Detect which cell encompasses the target text, then output its (X, Y) center coordinate. 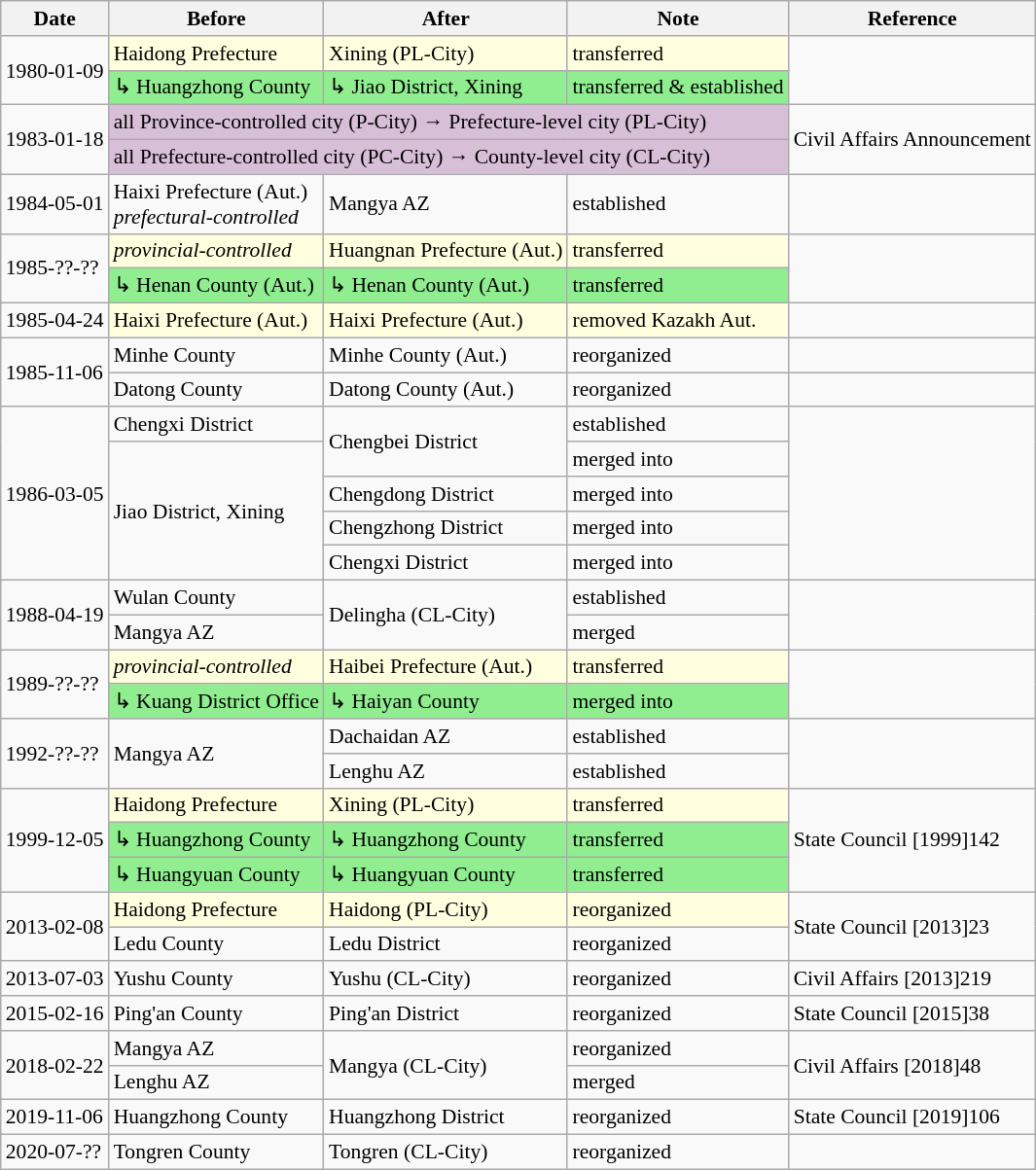
Reference (912, 18)
↳ Jiao District, Xining (446, 88)
Haibei Prefecture (Aut.) (446, 667)
2015-02-16 (54, 1013)
Mangya (CL-City) (446, 1066)
Ping'an County (216, 1013)
2019-11-06 (54, 1117)
↳ Kuang District Office (216, 702)
2013-07-03 (54, 979)
1992-??-?? (54, 753)
Chengbei District (446, 442)
removed Kazakh Aut. (677, 321)
Datong County (Aut.) (446, 390)
Ledu County (216, 944)
Ping'an District (446, 1013)
State Council [2015]38 (912, 1013)
1989-??-?? (54, 685)
1983-01-18 (54, 140)
Chengdong District (446, 494)
Before (216, 18)
2013-02-08 (54, 926)
Haixi Prefecture (Aut.)prefectural-controlled (216, 204)
1984-05-01 (54, 204)
Tongren (CL-City) (446, 1152)
1988-04-19 (54, 615)
State Council [1999]142 (912, 840)
Minhe County (Aut.) (446, 355)
2018-02-22 (54, 1066)
State Council [2019]106 (912, 1117)
1985-??-?? (54, 268)
Civil Affairs Announcement (912, 140)
2020-07-?? (54, 1152)
Huangnan Prefecture (Aut.) (446, 251)
1985-04-24 (54, 321)
all Prefecture-controlled city (PC-City) → County-level city (CL-City) (449, 158)
Huangzhong District (446, 1117)
Tongren County (216, 1152)
Note (677, 18)
Date (54, 18)
all Province-controlled city (P-City) → Prefecture-level city (PL-City) (449, 123)
Dachaidan AZ (446, 736)
After (446, 18)
Ledu District (446, 944)
Minhe County (216, 355)
1986-03-05 (54, 494)
Yushu County (216, 979)
Delingha (CL-City) (446, 615)
Civil Affairs [2018]48 (912, 1066)
transferred & established (677, 88)
1985-11-06 (54, 372)
1999-12-05 (54, 840)
Wulan County (216, 598)
Chengzhong District (446, 528)
Datong County (216, 390)
Yushu (CL-City) (446, 979)
Huangzhong County (216, 1117)
Haidong (PL-City) (446, 909)
1980-01-09 (54, 70)
Jiao District, Xining (216, 511)
State Council [2013]23 (912, 926)
Civil Affairs [2013]219 (912, 979)
↳ Haiyan County (446, 702)
